Return (x, y) of the center of cell containing provided text 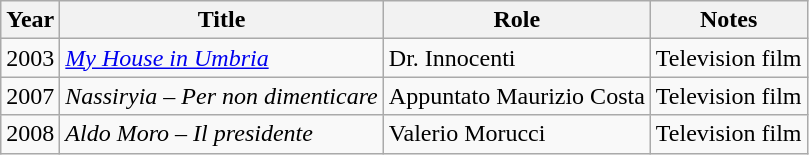
My House in Umbria (222, 58)
Nassiryia – Per non dimenticare (222, 96)
Dr. Innocenti (516, 58)
Notes (728, 20)
Aldo Moro – Il presidente (222, 134)
Year (30, 20)
Valerio Morucci (516, 134)
Appuntato Maurizio Costa (516, 96)
2003 (30, 58)
2008 (30, 134)
Title (222, 20)
Role (516, 20)
2007 (30, 96)
